Capture the cell that displays the provided text and extract its (x, y) central coordinate. 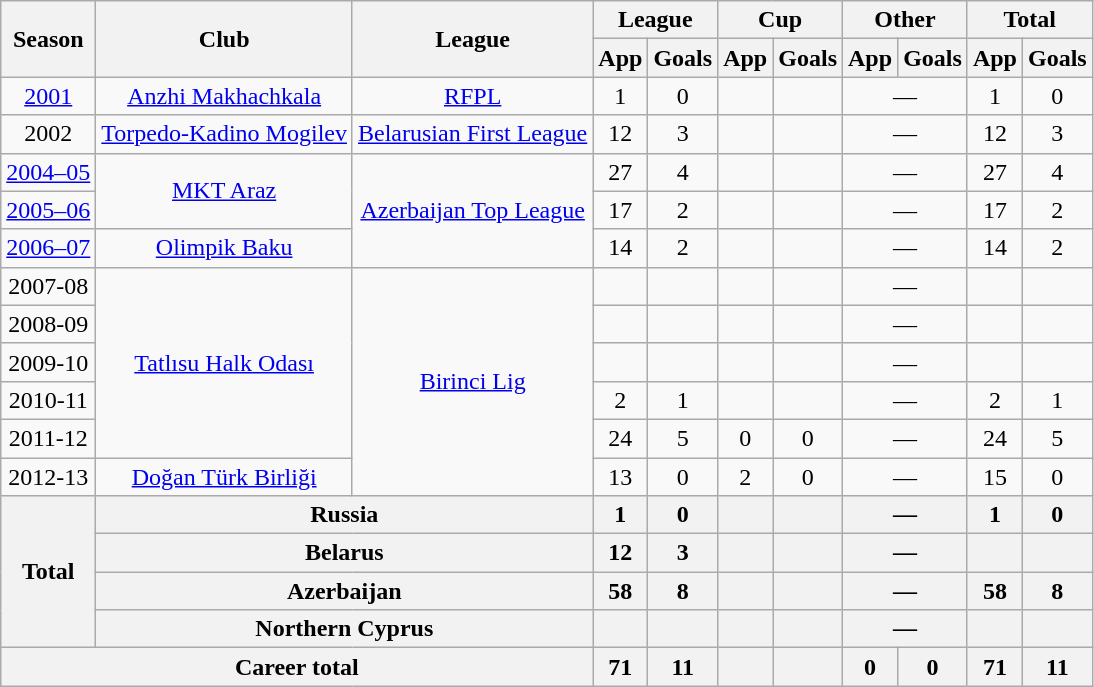
Azerbaijan (344, 591)
Azerbaijan Top League (472, 210)
2008-09 (48, 324)
2012-13 (48, 477)
Anzhi Makhachkala (224, 96)
2010-11 (48, 400)
13 (620, 477)
Northern Cyprus (344, 629)
Season (48, 39)
2007-08 (48, 286)
RFPL (472, 96)
2002 (48, 134)
Torpedo-Kadino Mogilev (224, 134)
2011-12 (48, 438)
Doğan Türk Birliği (224, 477)
Career total (297, 667)
Birinci Lig (472, 381)
Olimpik Baku (224, 248)
2001 (48, 96)
2005–06 (48, 210)
2006–07 (48, 248)
Russia (344, 515)
15 (994, 477)
Tatlısu Halk Odası (224, 362)
Other (906, 20)
2004–05 (48, 172)
MKT Araz (224, 191)
Club (224, 39)
Belarusian First League (472, 134)
Belarus (344, 553)
Cup (780, 20)
2009-10 (48, 362)
